Capture the cell that displays the provided text and extract its [X, Y] central coordinate. 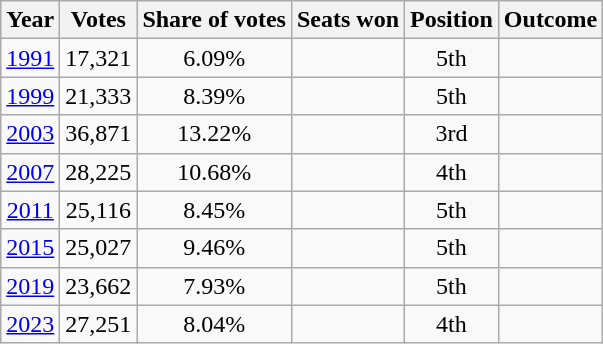
7.93% [214, 286]
2011 [30, 210]
3rd [452, 134]
8.04% [214, 324]
2003 [30, 134]
25,027 [98, 248]
Votes [98, 20]
1999 [30, 96]
8.45% [214, 210]
10.68% [214, 172]
17,321 [98, 58]
28,225 [98, 172]
Position [452, 20]
8.39% [214, 96]
13.22% [214, 134]
2019 [30, 286]
Seats won [348, 20]
25,116 [98, 210]
27,251 [98, 324]
2023 [30, 324]
1991 [30, 58]
2007 [30, 172]
21,333 [98, 96]
Year [30, 20]
36,871 [98, 134]
2015 [30, 248]
23,662 [98, 286]
6.09% [214, 58]
Share of votes [214, 20]
9.46% [214, 248]
Outcome [550, 20]
